Scan for the cell matching the given text and deliver its (X, Y) coordinate at center. 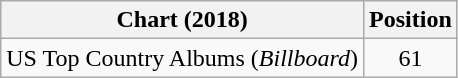
Position (411, 20)
61 (411, 58)
US Top Country Albums (Billboard) (182, 58)
Chart (2018) (182, 20)
